Return [x, y] of the center of cell containing provided text 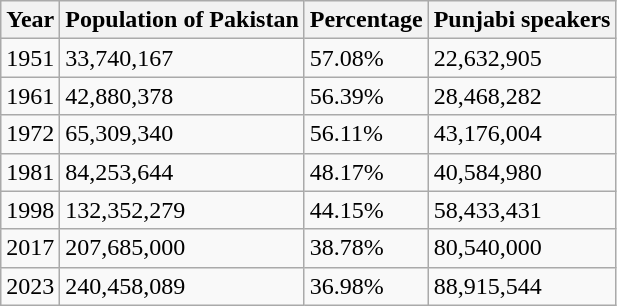
44.15% [366, 210]
38.78% [366, 248]
132,352,279 [182, 210]
Population of Pakistan [182, 20]
1951 [30, 58]
57.08% [366, 58]
1972 [30, 134]
42,880,378 [182, 96]
1998 [30, 210]
48.17% [366, 172]
1961 [30, 96]
1981 [30, 172]
Year [30, 20]
43,176,004 [522, 134]
36.98% [366, 286]
58,433,431 [522, 210]
80,540,000 [522, 248]
2023 [30, 286]
40,584,980 [522, 172]
33,740,167 [182, 58]
56.11% [366, 134]
207,685,000 [182, 248]
240,458,089 [182, 286]
65,309,340 [182, 134]
22,632,905 [522, 58]
2017 [30, 248]
Percentage [366, 20]
Punjabi speakers [522, 20]
28,468,282 [522, 96]
56.39% [366, 96]
88,915,544 [522, 286]
84,253,644 [182, 172]
